Capture the cell that displays the provided text and extract its [x, y] central coordinate. 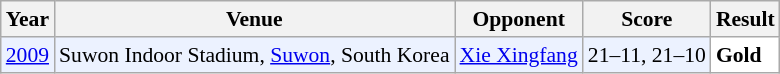
Result [746, 19]
21–11, 21–10 [647, 55]
Year [28, 19]
Suwon Indoor Stadium, Suwon, South Korea [254, 55]
2009 [28, 55]
Opponent [519, 19]
Score [647, 19]
Gold [746, 55]
Venue [254, 19]
Xie Xingfang [519, 55]
